Return the (x, y) coordinate for the center point of the cell that contains the specified text.  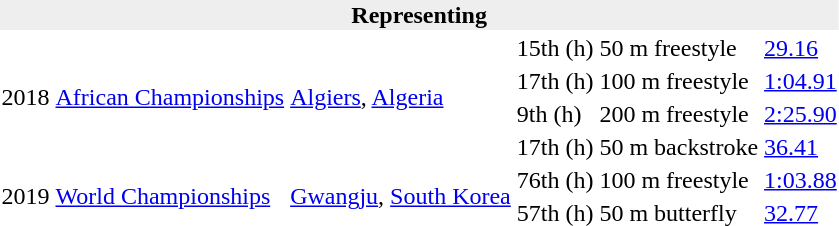
50 m backstroke (679, 147)
15th (h) (555, 48)
African Championships (170, 98)
50 m freestyle (679, 48)
76th (h) (555, 180)
9th (h) (555, 114)
Algiers, Algeria (401, 98)
1:04.91 (801, 81)
29.16 (801, 48)
2018 (26, 98)
200 m freestyle (679, 114)
2:25.90 (801, 114)
Representing (419, 15)
1:03.88 (801, 180)
36.41 (801, 147)
